Capture the cell that displays the provided text and extract its (x, y) central coordinate. 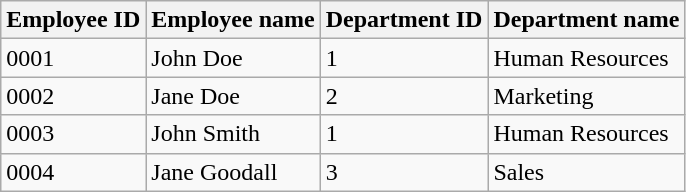
2 (404, 96)
Jane Goodall (233, 172)
Marketing (586, 96)
Employee name (233, 20)
0001 (74, 58)
Jane Doe (233, 96)
Department name (586, 20)
Department ID (404, 20)
3 (404, 172)
Employee ID (74, 20)
0004 (74, 172)
0003 (74, 134)
John Doe (233, 58)
0002 (74, 96)
Sales (586, 172)
John Smith (233, 134)
